Pinpoint the cell where the given text exists, returning its [X, Y] midpoint coordinate. 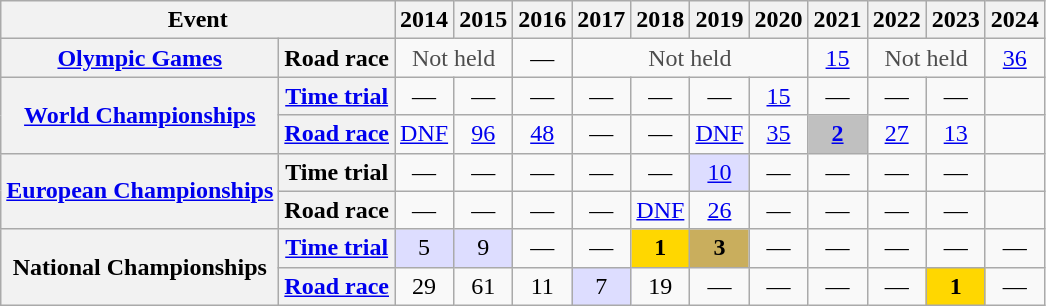
2022 [896, 20]
2016 [542, 20]
2024 [1014, 20]
48 [542, 134]
2020 [778, 20]
35 [778, 134]
2014 [424, 20]
7 [602, 286]
3 [720, 248]
2015 [484, 20]
2019 [720, 20]
Event [198, 20]
2021 [838, 20]
Olympic Games [140, 58]
9 [484, 248]
2 [838, 134]
European Championships [140, 191]
61 [484, 286]
11 [542, 286]
World Championships [140, 115]
13 [956, 134]
2018 [660, 20]
10 [720, 172]
36 [1014, 58]
5 [424, 248]
27 [896, 134]
2017 [602, 20]
26 [720, 210]
96 [484, 134]
National Championships [140, 267]
2023 [956, 20]
19 [660, 286]
29 [424, 286]
